Locate the cell with the specified text and output its [x, y] center coordinate. 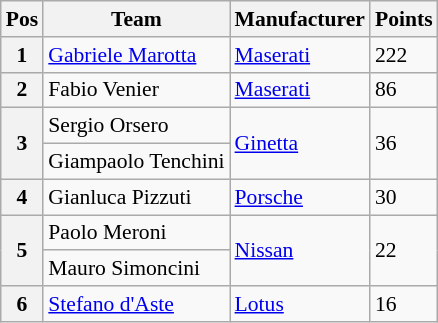
Stefano d'Aste [136, 304]
1 [22, 55]
Points [404, 19]
Manufacturer [300, 19]
Paolo Meroni [136, 233]
4 [22, 197]
Ginetta [300, 144]
5 [22, 250]
Porsche [300, 197]
86 [404, 90]
2 [22, 90]
36 [404, 144]
30 [404, 197]
Team [136, 19]
Nissan [300, 250]
Gabriele Marotta [136, 55]
Giampaolo Tenchini [136, 162]
Lotus [300, 304]
Pos [22, 19]
Mauro Simoncini [136, 269]
3 [22, 144]
222 [404, 55]
Fabio Venier [136, 90]
Gianluca Pizzuti [136, 197]
6 [22, 304]
Sergio Orsero [136, 126]
22 [404, 250]
16 [404, 304]
